Identify which cell holds the provided text, then report its [x, y] central coordinate. 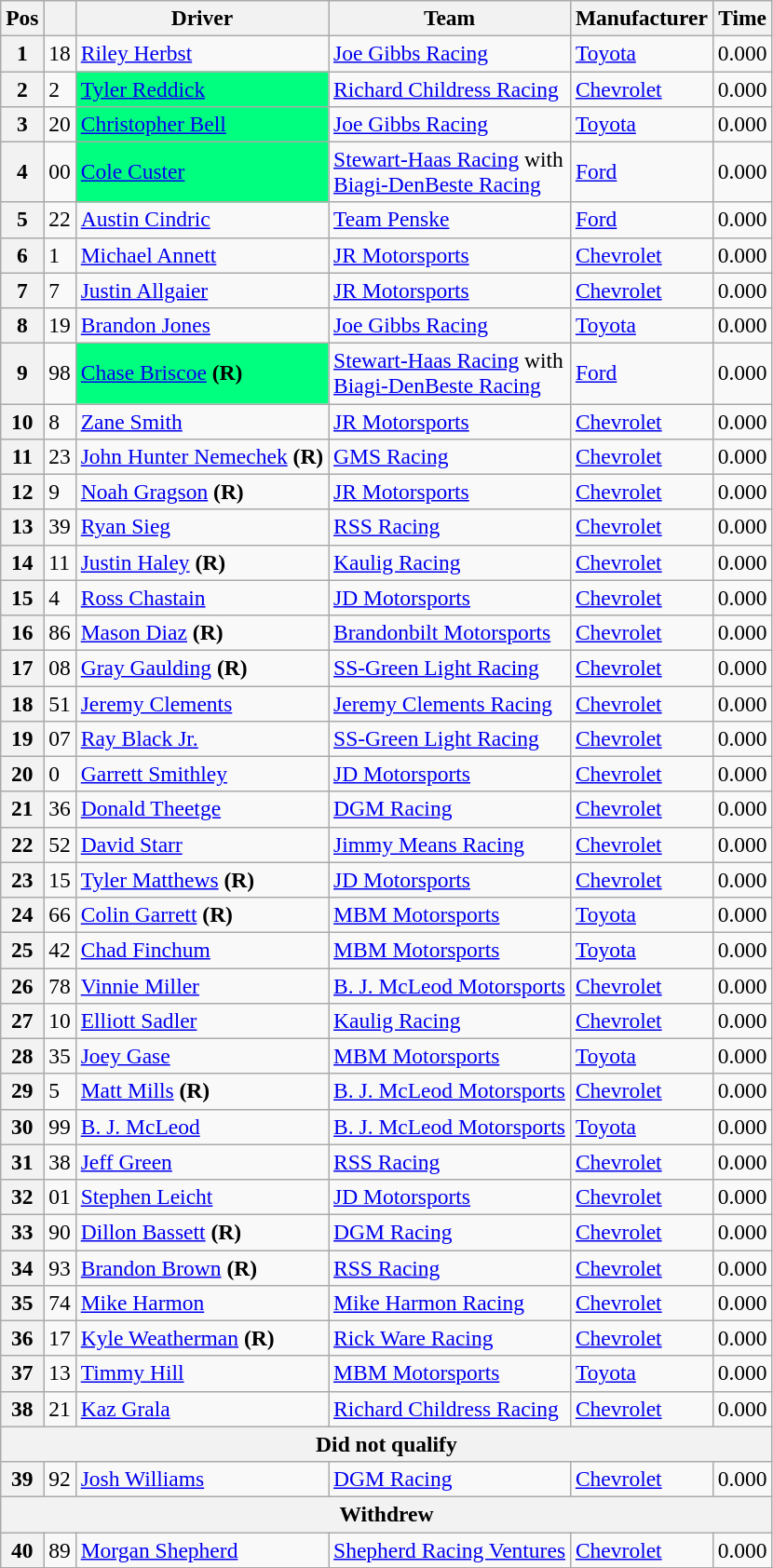
Christopher Bell [201, 124]
16 [22, 632]
Mason Diaz (R) [201, 632]
00 [60, 171]
33 [22, 1232]
Ray Black Jr. [201, 738]
92 [60, 1479]
34 [22, 1267]
26 [22, 985]
Joey Gase [201, 1056]
24 [22, 914]
Elliott Sadler [201, 1021]
Morgan Shepherd [201, 1549]
Josh Williams [201, 1479]
Timmy Hill [201, 1373]
37 [22, 1373]
Garrett Smithley [201, 774]
Withdrew [386, 1514]
Dillon Bassett (R) [201, 1232]
Matt Mills (R) [201, 1091]
Colin Garrett (R) [201, 914]
Brandon Brown (R) [201, 1267]
Vinnie Miller [201, 985]
Pos [22, 18]
Brandonbilt Motorsports [450, 632]
GMS Racing [450, 456]
John Hunter Nemechek (R) [201, 456]
14 [22, 562]
07 [60, 738]
Time [742, 18]
Tyler Matthews (R) [201, 880]
Stephen Leicht [201, 1196]
3 [22, 124]
Kaz Grala [201, 1409]
Justin Haley (R) [201, 562]
6 [22, 255]
74 [60, 1303]
28 [22, 1056]
Jeff Green [201, 1162]
Mike Harmon Racing [450, 1303]
Kyle Weatherman (R) [201, 1338]
0 [60, 774]
Jeremy Clements Racing [450, 703]
Did not qualify [386, 1444]
27 [22, 1021]
08 [60, 668]
30 [22, 1127]
66 [60, 914]
32 [22, 1196]
Zane Smith [201, 421]
Manufacturer [641, 18]
Team Penske [450, 220]
Austin Cindric [201, 220]
Gray Gaulding (R) [201, 668]
Team [450, 18]
Mike Harmon [201, 1303]
86 [60, 632]
Donald Theetge [201, 809]
Rick Ware Racing [450, 1338]
90 [60, 1232]
Cole Custer [201, 171]
78 [60, 985]
Justin Allgaier [201, 291]
99 [60, 1127]
01 [60, 1196]
31 [22, 1162]
Chad Finchum [201, 950]
Ross Chastain [201, 598]
40 [22, 1549]
Driver [201, 18]
12 [22, 492]
Riley Herbst [201, 53]
Jimmy Means Racing [450, 845]
98 [60, 372]
52 [60, 845]
B. J. McLeod [201, 1127]
89 [60, 1549]
51 [60, 703]
Jeremy Clements [201, 703]
Ryan Sieg [201, 527]
Tyler Reddick [201, 88]
29 [22, 1091]
David Starr [201, 845]
Brandon Jones [201, 325]
Shepherd Racing Ventures [450, 1549]
Chase Briscoe (R) [201, 372]
Michael Annett [201, 255]
Noah Gragson (R) [201, 492]
93 [60, 1267]
42 [60, 950]
25 [22, 950]
